Scan for the cell matching the given text and deliver its (x, y) coordinate at center. 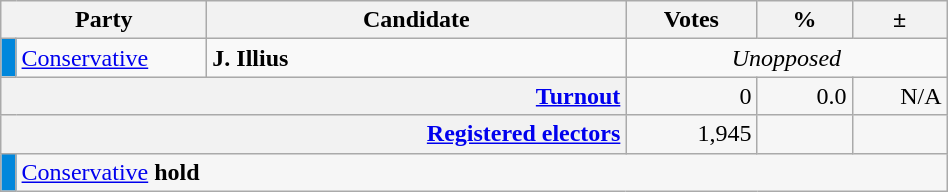
0.0 (804, 96)
Conservative (112, 58)
1,945 (692, 134)
Party (104, 20)
± (900, 20)
Registered electors (314, 134)
J. Illius (416, 58)
% (804, 20)
N/A (900, 96)
Conservative hold (482, 172)
Votes (692, 20)
Candidate (416, 20)
0 (692, 96)
Turnout (314, 96)
Unopposed (786, 58)
